Return [X, Y] of the center of cell containing provided text 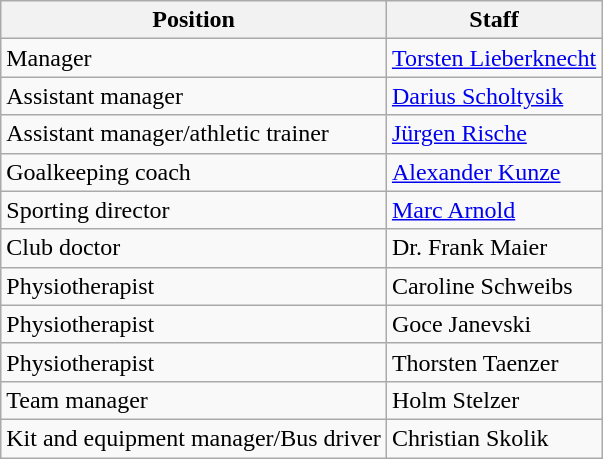
Assistant manager/athletic trainer [194, 134]
Jürgen Rische [494, 134]
Goce Janevski [494, 324]
Darius Scholtysik [494, 96]
Caroline Schweibs [494, 286]
Marc Arnold [494, 210]
Kit and equipment manager/Bus driver [194, 438]
Holm Stelzer [494, 400]
Staff [494, 20]
Thorsten Taenzer [494, 362]
Dr. Frank Maier [494, 248]
Assistant manager [194, 96]
Christian Skolik [494, 438]
Team manager [194, 400]
Torsten Lieberknecht [494, 58]
Sporting director [194, 210]
Manager [194, 58]
Club doctor [194, 248]
Alexander Kunze [494, 172]
Goalkeeping coach [194, 172]
Position [194, 20]
